Extract the (x, y) coordinate from the center of the cell holding the provided text.  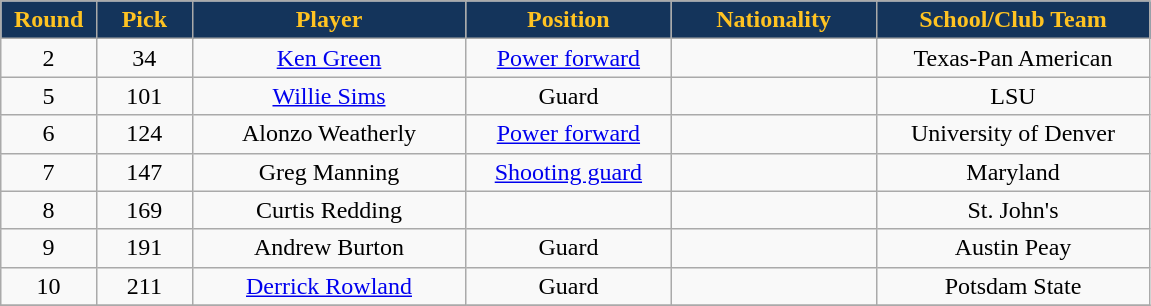
Willie Sims (329, 96)
Pick (144, 20)
211 (144, 286)
Ken Green (329, 58)
Position (568, 20)
34 (144, 58)
Nationality (774, 20)
9 (49, 248)
8 (49, 210)
169 (144, 210)
Texas-Pan American (1013, 58)
St. John's (1013, 210)
Shooting guard (568, 172)
University of Denver (1013, 134)
School/Club Team (1013, 20)
Greg Manning (329, 172)
5 (49, 96)
7 (49, 172)
Curtis Redding (329, 210)
Round (49, 20)
Maryland (1013, 172)
Austin Peay (1013, 248)
6 (49, 134)
LSU (1013, 96)
Derrick Rowland (329, 286)
191 (144, 248)
101 (144, 96)
2 (49, 58)
124 (144, 134)
Potsdam State (1013, 286)
147 (144, 172)
Alonzo Weatherly (329, 134)
Andrew Burton (329, 248)
10 (49, 286)
Player (329, 20)
